For the text-containing cell, return its midpoint in (x, y) coordinate format. 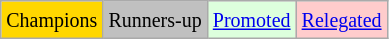
Promoted (252, 20)
Champions (52, 20)
Runners-up (155, 20)
Relegated (342, 20)
